Detect which cell encompasses the target text, then output its [X, Y] center coordinate. 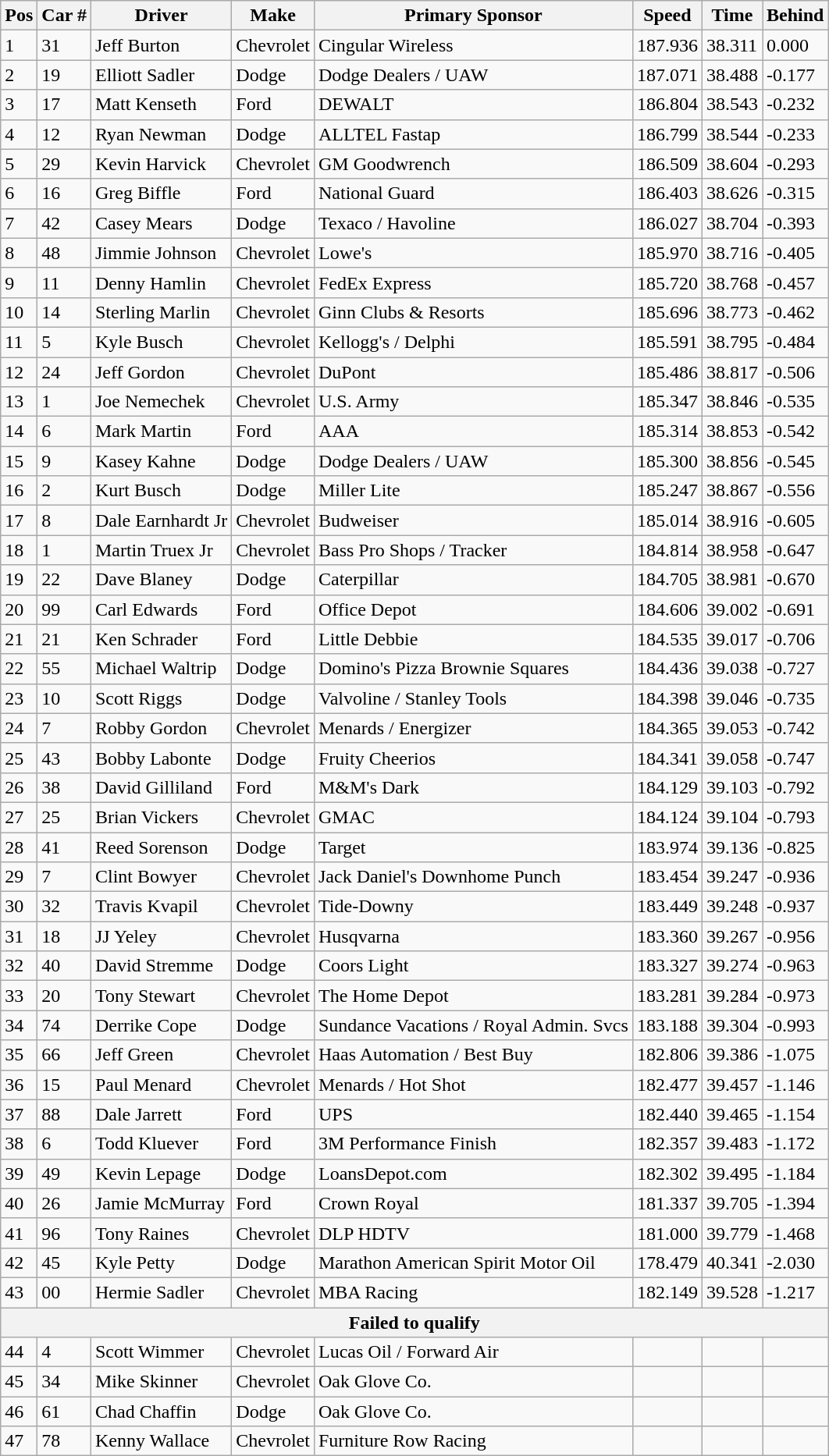
184.398 [667, 698]
Coors Light [473, 966]
Joe Nemechek [161, 402]
FedEx Express [473, 282]
M&M's Dark [473, 787]
38.716 [732, 253]
-0.535 [795, 402]
Dale Jarrett [161, 1114]
39.046 [732, 698]
Robby Gordon [161, 728]
Jimmie Johnson [161, 253]
Ken Schrader [161, 639]
Bass Pro Shops / Tracker [473, 550]
-0.605 [795, 520]
39.483 [732, 1144]
38.544 [732, 134]
38.704 [732, 223]
Bobby Labonte [161, 758]
Clint Bowyer [161, 877]
-0.792 [795, 787]
-1.217 [795, 1292]
DLP HDTV [473, 1233]
National Guard [473, 194]
-0.825 [795, 847]
-0.545 [795, 461]
Failed to qualify [414, 1323]
185.347 [667, 402]
Husqvarna [473, 936]
Haas Automation / Best Buy [473, 1055]
Carl Edwards [161, 609]
39.457 [732, 1085]
39.495 [732, 1174]
Dale Earnhardt Jr [161, 520]
Jack Daniel's Downhome Punch [473, 877]
38.311 [732, 45]
39.248 [732, 907]
28 [19, 847]
39.103 [732, 787]
38.795 [732, 342]
66 [64, 1055]
38.543 [732, 105]
-0.293 [795, 164]
35 [19, 1055]
-0.747 [795, 758]
Tony Stewart [161, 996]
184.535 [667, 639]
39 [19, 1174]
-0.993 [795, 1025]
183.281 [667, 996]
185.314 [667, 431]
Todd Kluever [161, 1144]
David Gilliland [161, 787]
Travis Kvapil [161, 907]
178.479 [667, 1262]
182.149 [667, 1292]
Menards / Hot Shot [473, 1085]
3 [19, 105]
DEWALT [473, 105]
187.071 [667, 75]
Furniture Row Racing [473, 1441]
Derrike Cope [161, 1025]
0.000 [795, 45]
39.247 [732, 877]
-0.742 [795, 728]
Ryan Newman [161, 134]
Tony Raines [161, 1233]
-0.937 [795, 907]
182.477 [667, 1085]
13 [19, 402]
186.804 [667, 105]
183.327 [667, 966]
39.053 [732, 728]
Sundance Vacations / Royal Admin. Svcs [473, 1025]
37 [19, 1114]
39.465 [732, 1114]
MBA Racing [473, 1292]
-0.393 [795, 223]
-0.542 [795, 431]
78 [64, 1441]
LoansDepot.com [473, 1174]
183.449 [667, 907]
38.856 [732, 461]
182.806 [667, 1055]
39.002 [732, 609]
38.867 [732, 491]
-0.647 [795, 550]
Kevin Harvick [161, 164]
39.104 [732, 817]
Lucas Oil / Forward Air [473, 1352]
49 [64, 1174]
Kyle Petty [161, 1262]
185.970 [667, 253]
48 [64, 253]
185.014 [667, 520]
38.981 [732, 580]
38.773 [732, 312]
-0.956 [795, 936]
-0.793 [795, 817]
Dave Blaney [161, 580]
74 [64, 1025]
-0.936 [795, 877]
23 [19, 698]
-0.484 [795, 342]
-1.075 [795, 1055]
-0.457 [795, 282]
182.357 [667, 1144]
Little Debbie [473, 639]
39.038 [732, 669]
185.300 [667, 461]
39.528 [732, 1292]
-0.727 [795, 669]
Brian Vickers [161, 817]
Reed Sorenson [161, 847]
Scott Riggs [161, 698]
Pos [19, 16]
Budweiser [473, 520]
-0.706 [795, 639]
39.304 [732, 1025]
Jeff Gordon [161, 372]
-1.146 [795, 1085]
Jamie McMurray [161, 1203]
185.720 [667, 282]
Mike Skinner [161, 1382]
184.341 [667, 758]
Elliott Sadler [161, 75]
186.509 [667, 164]
Behind [795, 16]
Chad Chaffin [161, 1412]
186.403 [667, 194]
Martin Truex Jr [161, 550]
GM Goodwrench [473, 164]
Time [732, 16]
Casey Mears [161, 223]
Make [273, 16]
Scott Wimmer [161, 1352]
Jeff Green [161, 1055]
38.817 [732, 372]
AAA [473, 431]
46 [19, 1412]
38.846 [732, 402]
Miller Lite [473, 491]
39.017 [732, 639]
88 [64, 1114]
Primary Sponsor [473, 16]
Sterling Marlin [161, 312]
33 [19, 996]
-0.556 [795, 491]
185.486 [667, 372]
Kyle Busch [161, 342]
39.274 [732, 966]
39.267 [732, 936]
61 [64, 1412]
182.440 [667, 1114]
Tide-Downy [473, 907]
Kasey Kahne [161, 461]
-0.506 [795, 372]
39.705 [732, 1203]
ALLTEL Fastap [473, 134]
39.058 [732, 758]
-0.462 [795, 312]
3M Performance Finish [473, 1144]
30 [19, 907]
38.916 [732, 520]
38.604 [732, 164]
Denny Hamlin [161, 282]
184.129 [667, 787]
Michael Waltrip [161, 669]
Kurt Busch [161, 491]
44 [19, 1352]
-1.184 [795, 1174]
184.436 [667, 669]
-1.468 [795, 1233]
David Stremme [161, 966]
GMAC [473, 817]
Hermie Sadler [161, 1292]
183.360 [667, 936]
Valvoline / Stanley Tools [473, 698]
184.705 [667, 580]
-0.233 [795, 134]
-0.232 [795, 105]
JJ Yeley [161, 936]
39.779 [732, 1233]
183.974 [667, 847]
UPS [473, 1114]
184.606 [667, 609]
40.341 [732, 1262]
99 [64, 609]
Car # [64, 16]
39.386 [732, 1055]
181.337 [667, 1203]
-0.315 [795, 194]
Kellogg's / Delphi [473, 342]
Menards / Energizer [473, 728]
Kenny Wallace [161, 1441]
-0.963 [795, 966]
The Home Depot [473, 996]
Fruity Cheerios [473, 758]
185.591 [667, 342]
Mark Martin [161, 431]
36 [19, 1085]
00 [64, 1292]
185.247 [667, 491]
Kevin Lepage [161, 1174]
Texaco / Havoline [473, 223]
39.136 [732, 847]
U.S. Army [473, 402]
DuPont [473, 372]
Target [473, 847]
Jeff Burton [161, 45]
-0.670 [795, 580]
27 [19, 817]
Driver [161, 16]
184.124 [667, 817]
96 [64, 1233]
Caterpillar [473, 580]
39.284 [732, 996]
Domino's Pizza Brownie Squares [473, 669]
38.626 [732, 194]
Ginn Clubs & Resorts [473, 312]
-2.030 [795, 1262]
187.936 [667, 45]
184.814 [667, 550]
184.365 [667, 728]
38.958 [732, 550]
-0.405 [795, 253]
38.768 [732, 282]
182.302 [667, 1174]
185.696 [667, 312]
Marathon American Spirit Motor Oil [473, 1262]
-0.973 [795, 996]
186.799 [667, 134]
186.027 [667, 223]
-0.691 [795, 609]
-0.735 [795, 698]
47 [19, 1441]
181.000 [667, 1233]
-1.154 [795, 1114]
-1.172 [795, 1144]
183.454 [667, 877]
-0.177 [795, 75]
Paul Menard [161, 1085]
183.188 [667, 1025]
55 [64, 669]
-1.394 [795, 1203]
Speed [667, 16]
38.488 [732, 75]
Matt Kenseth [161, 105]
Office Depot [473, 609]
Cingular Wireless [473, 45]
Lowe's [473, 253]
Crown Royal [473, 1203]
Greg Biffle [161, 194]
38.853 [732, 431]
